Search for the cell housing the specified text and yield its (x, y) center coordinate. 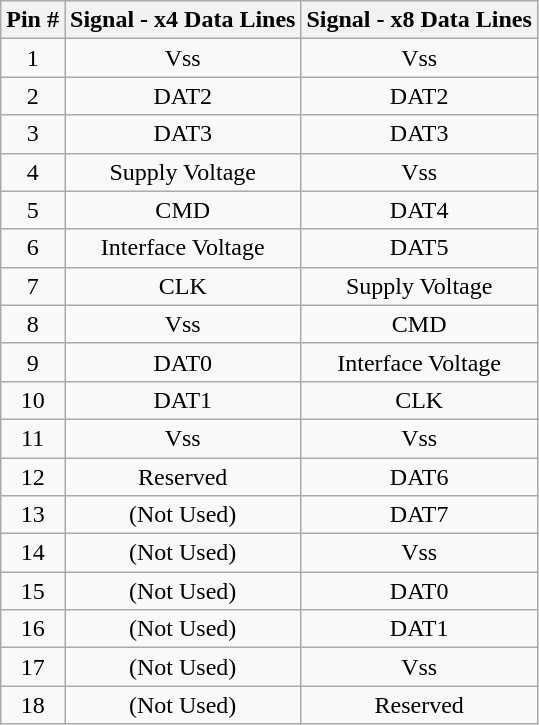
10 (33, 400)
Pin # (33, 20)
7 (33, 286)
DAT4 (419, 210)
6 (33, 248)
13 (33, 515)
DAT5 (419, 248)
18 (33, 705)
DAT7 (419, 515)
11 (33, 438)
4 (33, 172)
16 (33, 629)
Signal - x4 Data Lines (182, 20)
14 (33, 553)
Signal - x8 Data Lines (419, 20)
2 (33, 96)
15 (33, 591)
3 (33, 134)
17 (33, 667)
1 (33, 58)
9 (33, 362)
8 (33, 324)
DAT6 (419, 477)
12 (33, 477)
5 (33, 210)
